Locate the cell with the specified text and output its [X, Y] center coordinate. 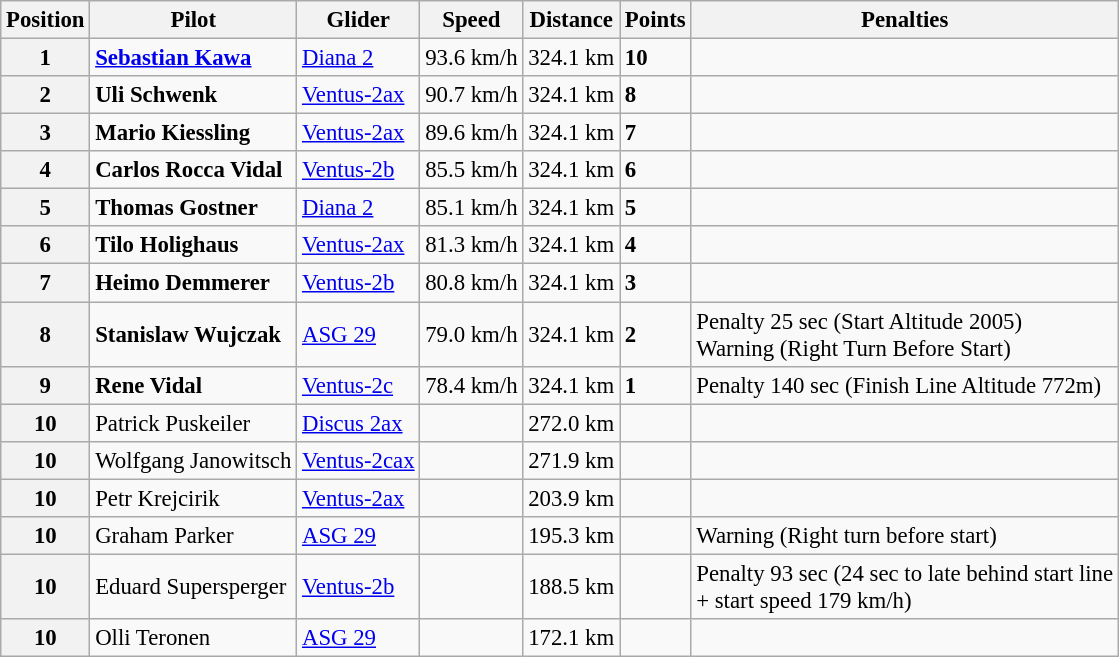
Petr Krejcirik [194, 498]
Mario Kiessling [194, 133]
271.9 km [572, 460]
Sebastian Kawa [194, 58]
Tilo Holighaus [194, 245]
Stanislaw Wujczak [194, 334]
80.8 km/h [472, 283]
195.3 km [572, 536]
Uli Schwenk [194, 95]
Penalties [905, 20]
Thomas Gostner [194, 208]
Position [46, 20]
85.1 km/h [472, 208]
172.1 km [572, 638]
Warning (Right turn before start) [905, 536]
81.3 km/h [472, 245]
Pilot [194, 20]
Olli Teronen [194, 638]
Speed [472, 20]
78.4 km/h [472, 385]
79.0 km/h [472, 334]
Wolfgang Janowitsch [194, 460]
Glider [358, 20]
89.6 km/h [472, 133]
Penalty 93 sec (24 sec to late behind start line+ start speed 179 km/h) [905, 586]
Points [656, 20]
93.6 km/h [472, 58]
Graham Parker [194, 536]
188.5 km [572, 586]
Penalty 25 sec (Start Altitude 2005)Warning (Right Turn Before Start) [905, 334]
Penalty 140 sec (Finish Line Altitude 772m) [905, 385]
Rene Vidal [194, 385]
9 [46, 385]
Ventus-2cax [358, 460]
Patrick Puskeiler [194, 423]
Discus 2ax [358, 423]
90.7 km/h [472, 95]
203.9 km [572, 498]
Eduard Supersperger [194, 586]
Ventus-2c [358, 385]
Heimo Demmerer [194, 283]
272.0 km [572, 423]
Carlos Rocca Vidal [194, 170]
85.5 km/h [472, 170]
Distance [572, 20]
